Capture the cell that displays the provided text and extract its (x, y) central coordinate. 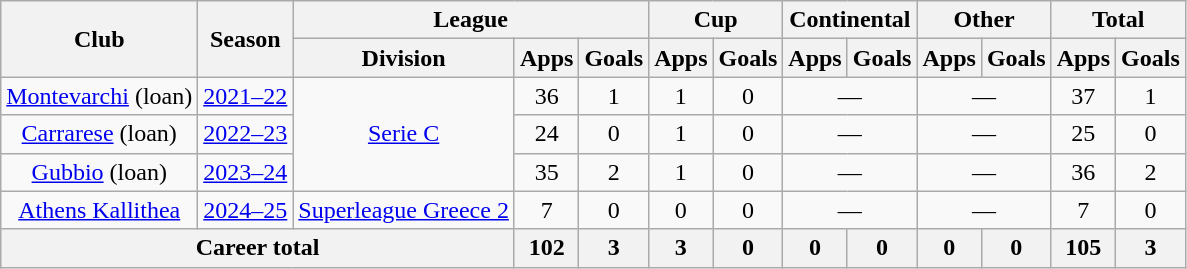
Gubbio (loan) (100, 172)
Superleague Greece 2 (404, 210)
37 (1083, 96)
24 (546, 134)
2022–23 (246, 134)
Season (246, 39)
Montevarchi (loan) (100, 96)
Athens Kallithea (100, 210)
2024–25 (246, 210)
Club (100, 39)
25 (1083, 134)
Total (1118, 20)
2021–22 (246, 96)
102 (546, 248)
Continental (850, 20)
35 (546, 172)
Cup (716, 20)
League (471, 20)
105 (1083, 248)
Serie C (404, 134)
Other (984, 20)
Division (404, 58)
Carrarese (loan) (100, 134)
Career total (258, 248)
2023–24 (246, 172)
